Extract the [x, y] coordinate from the center of the cell holding the provided text.  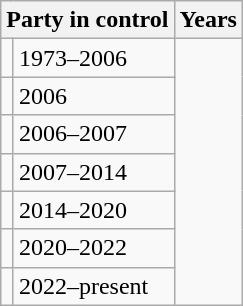
2014–2020 [94, 210]
Party in control [88, 20]
2006–2007 [94, 134]
2007–2014 [94, 172]
2006 [94, 96]
2022–present [94, 286]
2020–2022 [94, 248]
Years [208, 20]
1973–2006 [94, 58]
